Detect which cell encompasses the target text, then output its [X, Y] center coordinate. 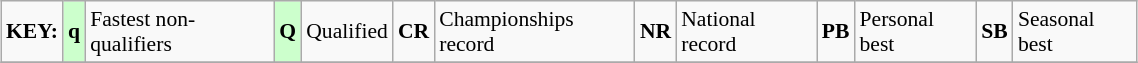
q [74, 32]
National record [746, 32]
Fastest non-qualifiers [180, 32]
SB [994, 32]
Championships record [534, 32]
Seasonal best [1075, 32]
Personal best [916, 32]
NR [656, 32]
PB [836, 32]
Qualified [347, 32]
KEY: [32, 32]
Q [288, 32]
CR [414, 32]
